Capture the cell that displays the provided text and extract its (x, y) central coordinate. 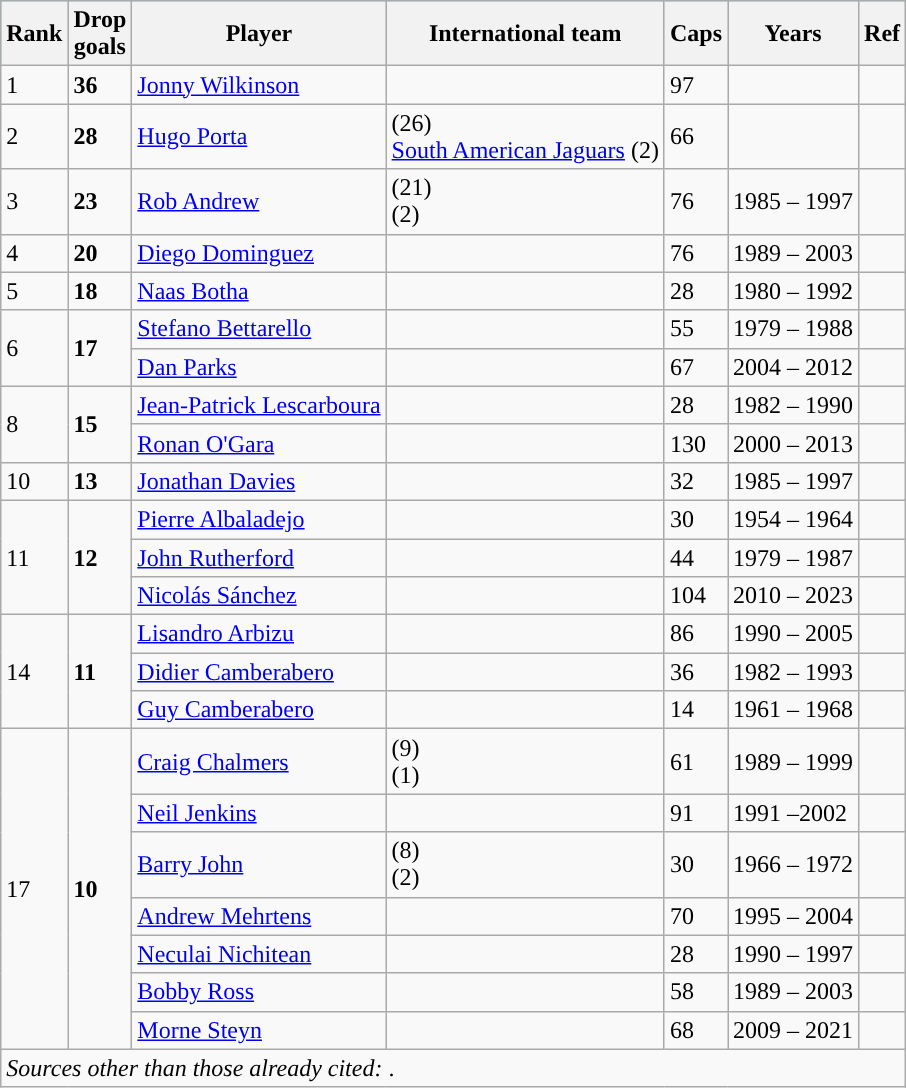
Guy Camberabero (259, 710)
1966 – 1972 (794, 864)
68 (696, 1030)
13 (100, 481)
1 (34, 85)
Jean-Patrick Lescarboura (259, 405)
Ronan O'Gara (259, 443)
Lisandro Arbizu (259, 634)
2009 – 2021 (794, 1030)
15 (100, 424)
(21) (2) (525, 202)
Pierre Albaladejo (259, 519)
104 (696, 596)
1961 – 1968 (794, 710)
1982 – 1990 (794, 405)
Nicolás Sánchez (259, 596)
8 (34, 424)
(26) South American Jaguars (2) (525, 136)
70 (696, 916)
John Rutherford (259, 557)
Andrew Mehrtens (259, 916)
1991 –2002 (794, 813)
32 (696, 481)
Caps (696, 34)
(8) (2) (525, 864)
2010 – 2023 (794, 596)
Bobby Ross (259, 992)
4 (34, 253)
(9) (1) (525, 762)
97 (696, 85)
Barry John (259, 864)
Years (794, 34)
20 (100, 253)
International team (525, 34)
Dan Parks (259, 367)
5 (34, 291)
1990 – 2005 (794, 634)
1954 – 1964 (794, 519)
2 (34, 136)
1995 – 2004 (794, 916)
1982 – 1993 (794, 672)
91 (696, 813)
67 (696, 367)
Rob Andrew (259, 202)
86 (696, 634)
Diego Dominguez (259, 253)
Naas Botha (259, 291)
6 (34, 348)
58 (696, 992)
18 (100, 291)
12 (100, 557)
Stefano Bettarello (259, 329)
1979 – 1987 (794, 557)
1989 – 1999 (794, 762)
2000 – 2013 (794, 443)
Didier Camberabero (259, 672)
44 (696, 557)
1980 – 1992 (794, 291)
1990 – 1997 (794, 954)
Hugo Porta (259, 136)
3 (34, 202)
Drop goals (100, 34)
130 (696, 443)
Jonny Wilkinson (259, 85)
Player (259, 34)
Neil Jenkins (259, 813)
Sources other than those already cited: . (454, 1068)
Craig Chalmers (259, 762)
Neculai Nichitean (259, 954)
66 (696, 136)
Morne Steyn (259, 1030)
23 (100, 202)
Ref (882, 34)
1979 – 1988 (794, 329)
2004 – 2012 (794, 367)
Jonathan Davies (259, 481)
55 (696, 329)
61 (696, 762)
Rank (34, 34)
